Capture the cell that displays the provided text and extract its (x, y) central coordinate. 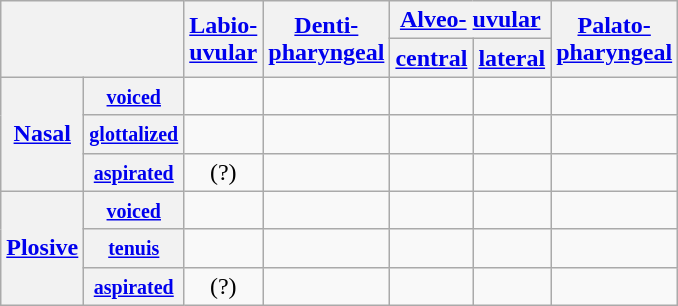
central (432, 58)
Alveo- uvular (470, 20)
Palato-pharyngeal (614, 39)
tenuis (134, 248)
Nasal (42, 134)
Denti-pharyngeal (326, 39)
Plosive (42, 248)
Labio-uvular (224, 39)
lateral (512, 58)
glottalized (134, 134)
